Return the (X, Y) coordinate for the center point of the cell that contains the specified text.  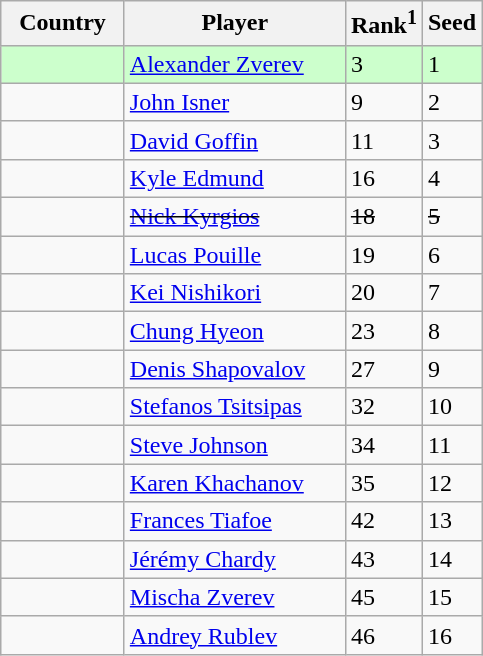
46 (384, 635)
12 (452, 483)
32 (384, 407)
13 (452, 521)
23 (384, 331)
Alexander Zverev (234, 64)
David Goffin (234, 140)
8 (452, 331)
Lucas Pouille (234, 255)
Player (234, 24)
4 (452, 178)
15 (452, 597)
Karen Khachanov (234, 483)
10 (452, 407)
19 (384, 255)
6 (452, 255)
Seed (452, 24)
18 (384, 217)
1 (452, 64)
Jérémy Chardy (234, 559)
43 (384, 559)
27 (384, 369)
Chung Hyeon (234, 331)
Steve Johnson (234, 445)
14 (452, 559)
34 (384, 445)
42 (384, 521)
45 (384, 597)
Country (63, 24)
Nick Kyrgios (234, 217)
Kei Nishikori (234, 293)
Frances Tiafoe (234, 521)
5 (452, 217)
2 (452, 102)
John Isner (234, 102)
Mischa Zverev (234, 597)
7 (452, 293)
Denis Shapovalov (234, 369)
Kyle Edmund (234, 178)
35 (384, 483)
20 (384, 293)
Rank1 (384, 24)
Andrey Rublev (234, 635)
Stefanos Tsitsipas (234, 407)
